Output the (x, y) coordinate of the center of the cell containing the given text.  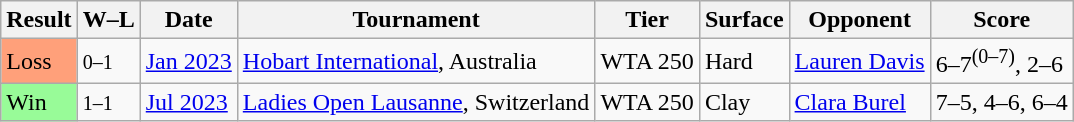
Tier (647, 20)
Jan 2023 (188, 62)
Loss (39, 62)
Tournament (416, 20)
Jul 2023 (188, 102)
Hard (744, 62)
Hobart International, Australia (416, 62)
1–1 (108, 102)
Win (39, 102)
Lauren Davis (860, 62)
Score (1002, 20)
Clay (744, 102)
Surface (744, 20)
6–7(0–7), 2–6 (1002, 62)
Opponent (860, 20)
7–5, 4–6, 6–4 (1002, 102)
Date (188, 20)
Ladies Open Lausanne, Switzerland (416, 102)
W–L (108, 20)
Clara Burel (860, 102)
0–1 (108, 62)
Result (39, 20)
